Detect which cell encompasses the target text, then output its (x, y) center coordinate. 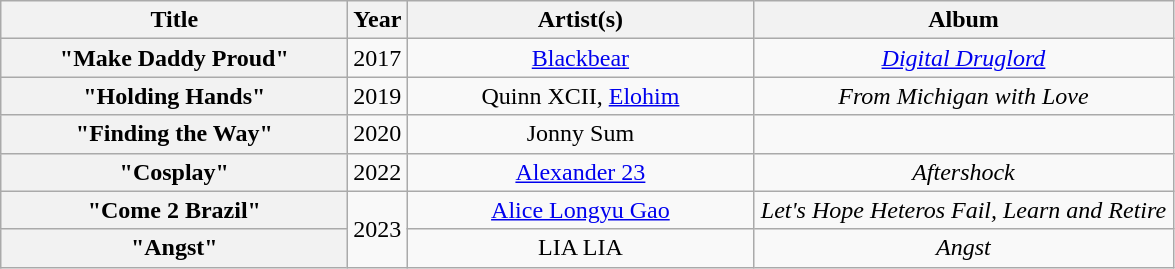
Digital Druglord (964, 58)
"Angst" (174, 248)
Album (964, 20)
"Finding the Way" (174, 134)
"Make Daddy Proud" (174, 58)
2019 (378, 96)
Let's Hope Heteros Fail, Learn and Retire (964, 210)
Artist(s) (580, 20)
LIA LIA (580, 248)
2022 (378, 172)
From Michigan with Love (964, 96)
"Holding Hands" (174, 96)
Alexander 23 (580, 172)
Jonny Sum (580, 134)
"Cosplay" (174, 172)
Quinn XCII, Elohim (580, 96)
2020 (378, 134)
Aftershock (964, 172)
Alice Longyu Gao (580, 210)
Blackbear (580, 58)
Angst (964, 248)
Title (174, 20)
"Come 2 Brazil" (174, 210)
Year (378, 20)
2023 (378, 229)
2017 (378, 58)
